Search for the cell housing the specified text and yield its (x, y) center coordinate. 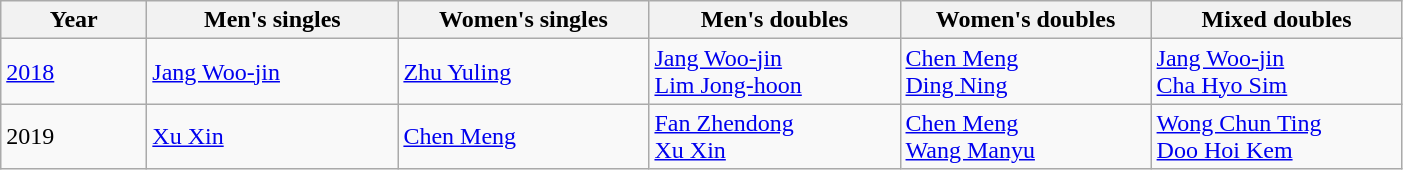
Fan Zhendong Xu Xin (774, 136)
Chen Meng Wang Manyu (1026, 136)
2018 (74, 72)
Zhu Yuling (524, 72)
Men's singles (272, 20)
Chen Meng Ding Ning (1026, 72)
Mixed doubles (1276, 20)
Jang Woo-jin (272, 72)
Wong Chun Ting Doo Hoi Kem (1276, 136)
2019 (74, 136)
Men's doubles (774, 20)
Chen Meng (524, 136)
Jang Woo-jin Cha Hyo Sim (1276, 72)
Year (74, 20)
Xu Xin (272, 136)
Jang Woo-jin Lim Jong-hoon (774, 72)
Women's doubles (1026, 20)
Women's singles (524, 20)
